Provide the [X, Y] coordinate of the cell's center where the given text is located.  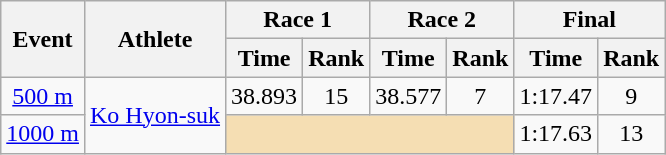
7 [480, 96]
13 [632, 134]
Race 1 [298, 20]
1:17.63 [556, 134]
1000 m [43, 134]
Final [590, 20]
1:17.47 [556, 96]
Ko Hyon-suk [154, 115]
Athlete [154, 39]
9 [632, 96]
15 [336, 96]
Race 2 [442, 20]
38.577 [408, 96]
500 m [43, 96]
Event [43, 39]
38.893 [264, 96]
